Detect which cell encompasses the target text, then output its (x, y) center coordinate. 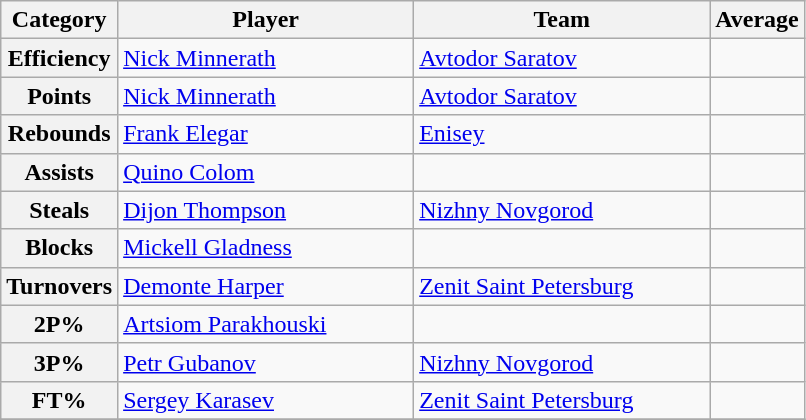
Player (266, 20)
Sergey Karasev (266, 400)
Enisey (562, 134)
Dijon Thompson (266, 210)
Assists (60, 172)
Steals (60, 210)
Artsiom Parakhouski (266, 324)
Frank Elegar (266, 134)
Mickell Gladness (266, 248)
Turnovers (60, 286)
Rebounds (60, 134)
Quino Colom (266, 172)
Team (562, 20)
Points (60, 96)
Category (60, 20)
Petr Gubanov (266, 362)
Blocks (60, 248)
Demonte Harper (266, 286)
Average (758, 20)
2P% (60, 324)
Efficiency (60, 58)
FT% (60, 400)
3P% (60, 362)
